Find where the given text appears and provide that cell's center as [X, Y] coordinate. 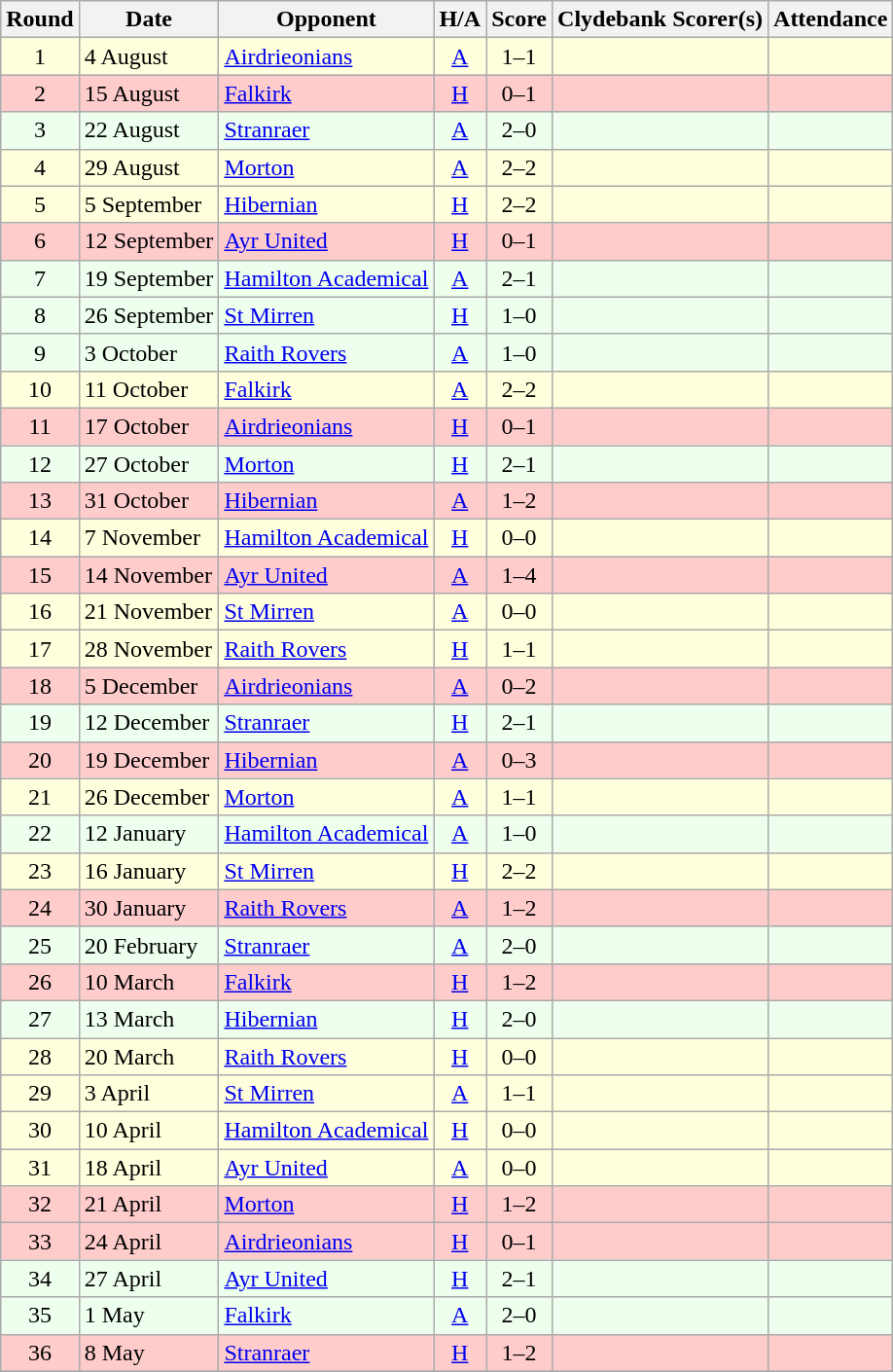
36 [40, 1353]
27 April [149, 1279]
27 [40, 1019]
Date [149, 19]
19 [40, 723]
0–2 [519, 686]
15 August [149, 93]
1–4 [519, 575]
15 [40, 575]
22 [40, 834]
14 [40, 538]
10 March [149, 982]
7 [40, 278]
21 November [149, 612]
26 [40, 982]
19 September [149, 278]
20 March [149, 1056]
35 [40, 1316]
Attendance [831, 19]
27 October [149, 464]
30 [40, 1131]
22 August [149, 130]
5 December [149, 686]
Opponent [327, 19]
17 October [149, 426]
9 [40, 352]
21 [40, 797]
Round [40, 19]
29 [40, 1094]
32 [40, 1205]
14 November [149, 575]
30 January [149, 908]
26 September [149, 315]
17 [40, 649]
20 February [149, 945]
10 [40, 389]
Clydebank Scorer(s) [661, 19]
21 April [149, 1205]
8 May [149, 1353]
4 [40, 167]
12 September [149, 241]
33 [40, 1242]
18 [40, 686]
6 [40, 241]
18 April [149, 1168]
13 March [149, 1019]
3 [40, 130]
Score [519, 19]
H/A [460, 19]
31 [40, 1168]
11 [40, 426]
5 September [149, 204]
12 January [149, 834]
24 April [149, 1242]
16 [40, 612]
3 October [149, 352]
31 October [149, 501]
25 [40, 945]
7 November [149, 538]
0–3 [519, 760]
26 December [149, 797]
12 December [149, 723]
10 April [149, 1131]
12 [40, 464]
1 [40, 56]
28 [40, 1056]
13 [40, 501]
11 October [149, 389]
3 April [149, 1094]
5 [40, 204]
8 [40, 315]
16 January [149, 871]
34 [40, 1279]
28 November [149, 649]
24 [40, 908]
2 [40, 93]
23 [40, 871]
1 May [149, 1316]
29 August [149, 167]
19 December [149, 760]
20 [40, 760]
4 August [149, 56]
